Output the (X, Y) coordinate of the center of the cell containing the given text.  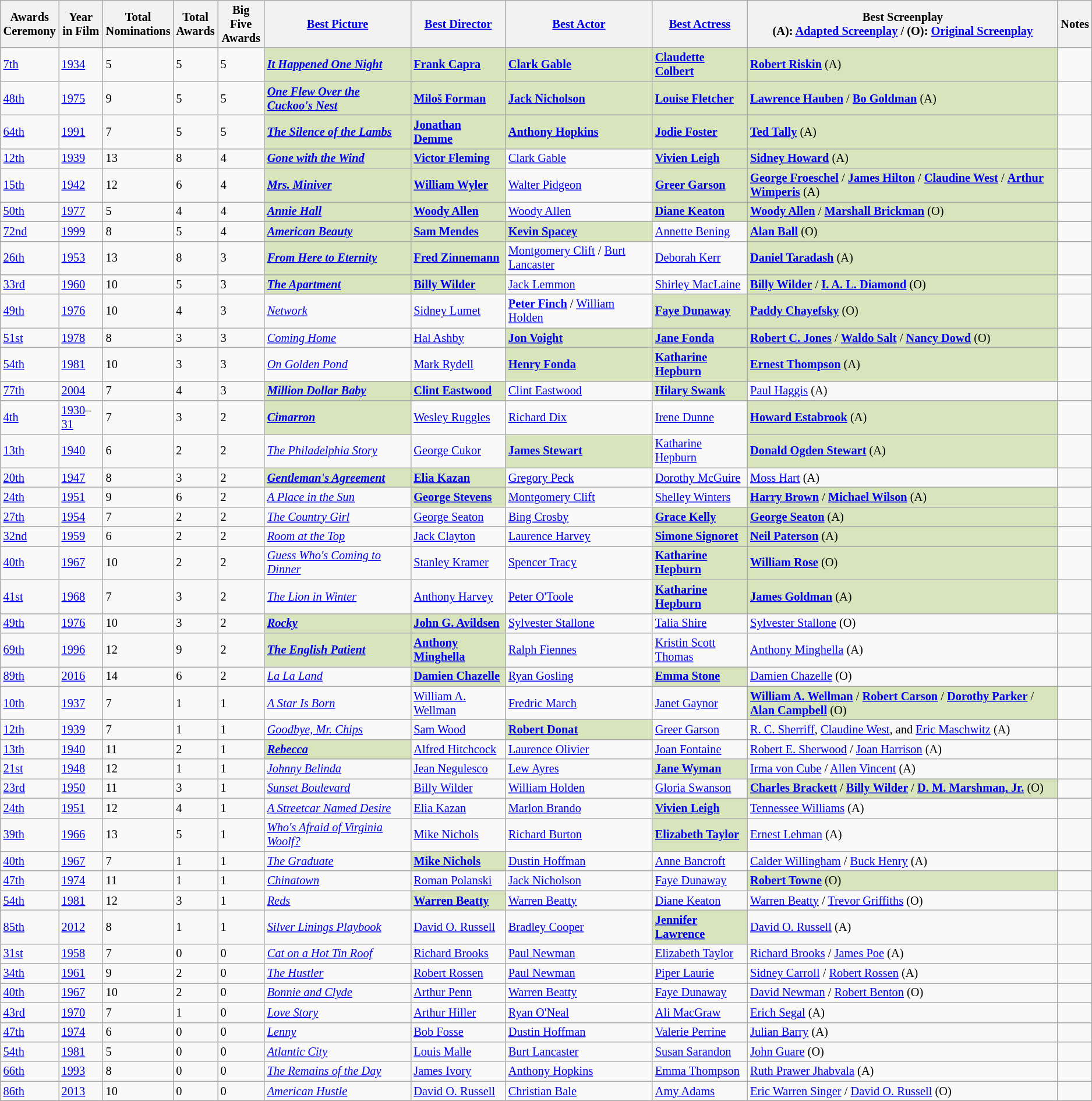
Bonnie and Clyde (338, 993)
Sidney Carroll / Robert Rossen (A) (903, 973)
1960 (81, 284)
R. C. Sherriff, Claudine West, and Eric Maschwitz (A) (903, 729)
32nd (30, 537)
Wesley Ruggles (458, 418)
The Lion in Winter (338, 597)
39th (30, 835)
Robert Riskin (A) (903, 65)
1968 (81, 597)
1953 (81, 258)
1934 (81, 65)
86th (30, 1091)
TotalNominations (139, 24)
Sylvester Stallone (579, 623)
Montgomery Clift / Burt Lancaster (579, 258)
Susan Sarandon (700, 1051)
The Graduate (338, 861)
A Streetcar Named Desire (338, 808)
Calder Willingham / Buck Henry (A) (903, 861)
James Stewart (579, 451)
American Beauty (338, 231)
1950 (81, 788)
Robert Rossen (458, 973)
Amy Adams (700, 1091)
The Hustler (338, 973)
James Ivory (458, 1071)
Mrs. Miniver (338, 185)
The Philadelphia Story (338, 451)
21st (30, 769)
27th (30, 517)
Roman Polanski (458, 881)
Henry Fonda (579, 364)
American Hustle (338, 1091)
Marlon Brando (579, 808)
George Seaton (A) (903, 517)
Sunset Boulevard (338, 788)
Rebecca (338, 749)
James Goldman (A) (903, 597)
William Holden (579, 788)
Anne Bancroft (700, 861)
Louise Fletcher (700, 98)
Irene Dunne (700, 418)
Gone with the Wind (338, 158)
Paul Haggis (A) (903, 391)
Donald Ogden Stewart (A) (903, 451)
Atlantic City (338, 1051)
Kristin Scott Thomas (700, 650)
On Golden Pond (338, 364)
Eric Warren Singer / David O. Russell (O) (903, 1091)
Emma Stone (700, 676)
Julian Barry (A) (903, 1032)
Richard Brooks (458, 954)
Jane Wyman (700, 769)
2004 (81, 391)
Janet Gaynor (700, 703)
Network (338, 311)
Dorothy McGuire (700, 478)
4th (30, 418)
A Star Is Born (338, 703)
Mark Rydell (458, 364)
1978 (81, 338)
Guess Who's Coming to Dinner (338, 563)
Ralph Fiennes (579, 650)
One Flew Over the Cuckoo's Nest (338, 98)
Sam Mendes (458, 231)
Montgomery Clift (579, 497)
La La Land (338, 676)
Laurence Harvey (579, 537)
Ali MacGraw (700, 1012)
2012 (81, 927)
Miloš Forman (458, 98)
Kevin Spacey (579, 231)
Laurence Olivier (579, 749)
Frank Capra (458, 65)
64th (30, 132)
From Here to Eternity (338, 258)
Jodie Foster (700, 132)
Jack Lemmon (579, 284)
Harry Brown / Michael Wilson (A) (903, 497)
Grace Kelly (700, 517)
Ryan O'Neal (579, 1012)
1999 (81, 231)
Robert E. Sherwood / Joan Harrison (A) (903, 749)
Talia Shire (700, 623)
Christian Bale (579, 1091)
14 (139, 676)
Fred Zinnemann (458, 258)
Piper Laurie (700, 973)
Chinatown (338, 881)
Gregory Peck (579, 478)
Big FiveAwards (241, 24)
43rd (30, 1012)
Best Director (458, 24)
Ryan Gosling (579, 676)
Simone Signoret (700, 537)
1942 (81, 185)
2013 (81, 1091)
Ernest Lehman (A) (903, 835)
Gentleman's Agreement (338, 478)
Silver Linings Playbook (338, 927)
48th (30, 98)
Robert Donat (579, 729)
Jonathan Demme (458, 132)
Jon Voight (579, 338)
Richard Burton (579, 835)
72nd (30, 231)
66th (30, 1071)
George Stevens (458, 497)
Johnny Belinda (338, 769)
23rd (30, 788)
Annette Bening (700, 231)
Best Actress (700, 24)
Anthony Minghella (458, 650)
Valerie Perrine (700, 1032)
1966 (81, 835)
Irma von Cube / Allen Vincent (A) (903, 769)
Moss Hart (A) (903, 478)
1977 (81, 211)
7th (30, 65)
Ruth Prawer Jhabvala (A) (903, 1071)
A Place in the Sun (338, 497)
William A. Wellman / Robert Carson / Dorothy Parker / Alan Campbell (O) (903, 703)
Jane Fonda (700, 338)
Damien Chazelle (458, 676)
Bradley Cooper (579, 927)
It Happened One Night (338, 65)
William Rose (O) (903, 563)
Gloria Swanson (700, 788)
50th (30, 211)
85th (30, 927)
Sidney Lumet (458, 311)
Room at the Top (338, 537)
1937 (81, 703)
Claudette Colbert (700, 65)
Alfred Hitchcock (458, 749)
Lew Ayres (579, 769)
1970 (81, 1012)
William Wyler (458, 185)
Stanley Kramer (458, 563)
Peter Finch / William Holden (579, 311)
The Apartment (338, 284)
1958 (81, 954)
Shelley Winters (700, 497)
Robert Towne (O) (903, 881)
Robert C. Jones / Waldo Salt / Nancy Dowd (O) (903, 338)
69th (30, 650)
Arthur Penn (458, 993)
1959 (81, 537)
Best Actor (579, 24)
Victor Fleming (458, 158)
31st (30, 954)
Bob Fosse (458, 1032)
Yearin Film (81, 24)
Ted Tally (A) (903, 132)
Sidney Howard (A) (903, 158)
1930–31 (81, 418)
Best Screenplay(A): Adapted Screenplay / (O): Original Screenplay (903, 24)
Anthony Harvey (458, 597)
Hilary Swank (700, 391)
Daniel Taradash (A) (903, 258)
1975 (81, 98)
15th (30, 185)
Richard Brooks / James Poe (A) (903, 954)
26th (30, 258)
Shirley MacLaine (700, 284)
Sam Wood (458, 729)
1948 (81, 769)
Joan Fontaine (700, 749)
Emma Thompson (700, 1071)
Warren Beatty / Trevor Griffiths (O) (903, 901)
Hal Ashby (458, 338)
Anthony Minghella (A) (903, 650)
Louis Malle (458, 1051)
1954 (81, 517)
The Country Girl (338, 517)
Lenny (338, 1032)
33rd (30, 284)
John Guare (O) (903, 1051)
Richard Dix (579, 418)
34th (30, 973)
George Cukor (458, 451)
Jack Clayton (458, 537)
1947 (81, 478)
TotalAwards (195, 24)
Damien Chazelle (O) (903, 676)
Arthur Hiller (458, 1012)
20th (30, 478)
Walter Pidgeon (579, 185)
Erich Segal (A) (903, 1012)
Tennessee Williams (A) (903, 808)
41st (30, 597)
Alan Ball (O) (903, 231)
Charles Brackett / Billy Wilder / D. M. Marshman, Jr. (O) (903, 788)
Spencer Tracy (579, 563)
Jennifer Lawrence (700, 927)
10th (30, 703)
Bing Crosby (579, 517)
Jean Negulesco (458, 769)
1991 (81, 132)
Coming Home (338, 338)
The English Patient (338, 650)
Goodbye, Mr. Chips (338, 729)
Cat on a Hot Tin Roof (338, 954)
The Remains of the Day (338, 1071)
William A. Wellman (458, 703)
1961 (81, 973)
Notes (1075, 24)
1993 (81, 1071)
Neil Paterson (A) (903, 537)
Love Story (338, 1012)
Best Picture (338, 24)
AwardsCeremony (30, 24)
Ernest Thompson (A) (903, 364)
Lawrence Hauben / Bo Goldman (A) (903, 98)
Annie Hall (338, 211)
John G. Avildsen (458, 623)
Fredric March (579, 703)
Rocky (338, 623)
Cimarron (338, 418)
Who's Afraid of Virginia Woolf? (338, 835)
77th (30, 391)
89th (30, 676)
David Newman / Robert Benton (O) (903, 993)
Howard Estabrook (A) (903, 418)
Burt Lancaster (579, 1051)
Reds (338, 901)
George Froeschel / James Hilton / Claudine West / Arthur Wimperis (A) (903, 185)
51st (30, 338)
Sylvester Stallone (O) (903, 623)
Million Dollar Baby (338, 391)
2016 (81, 676)
David O. Russell (A) (903, 927)
Woody Allen / Marshall Brickman (O) (903, 211)
Peter O'Toole (579, 597)
George Seaton (458, 517)
Billy Wilder / I. A. L. Diamond (O) (903, 284)
The Silence of the Lambs (338, 132)
Paddy Chayefsky (O) (903, 311)
1996 (81, 650)
Deborah Kerr (700, 258)
